Locate the cell with the specified text and output its (X, Y) center coordinate. 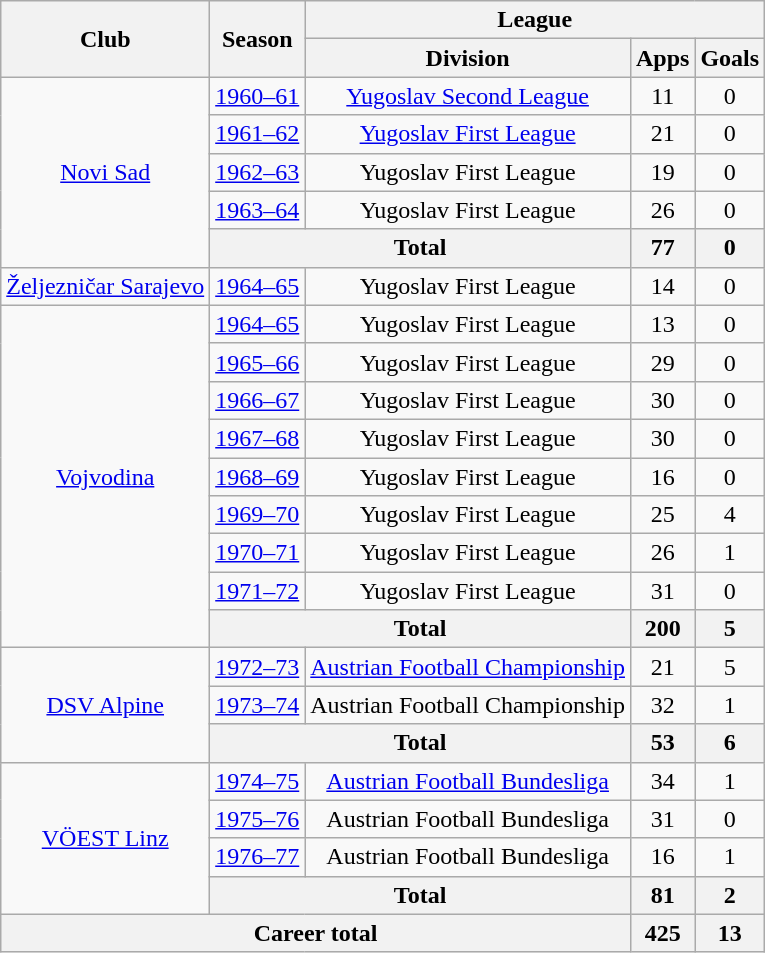
League (535, 20)
25 (662, 515)
1974–75 (258, 781)
81 (662, 895)
Season (258, 39)
6 (730, 743)
32 (662, 705)
1968–69 (258, 477)
77 (662, 248)
1970–71 (258, 553)
1966–67 (258, 400)
1972–73 (258, 667)
1971–72 (258, 591)
Club (106, 39)
29 (662, 362)
Novi Sad (106, 172)
Goals (730, 58)
1976–77 (258, 857)
VÖEST Linz (106, 838)
Apps (662, 58)
19 (662, 172)
1963–64 (258, 210)
Career total (316, 933)
Division (468, 58)
Yugoslav Second League (468, 96)
Željezničar Sarajevo (106, 286)
2 (730, 895)
425 (662, 933)
1962–63 (258, 172)
1969–70 (258, 515)
1975–76 (258, 819)
11 (662, 96)
1967–68 (258, 438)
1960–61 (258, 96)
14 (662, 286)
DSV Alpine (106, 705)
34 (662, 781)
200 (662, 629)
1973–74 (258, 705)
Vojvodina (106, 476)
1965–66 (258, 362)
53 (662, 743)
1961–62 (258, 134)
4 (730, 515)
